Detect which cell encompasses the target text, then output its [x, y] center coordinate. 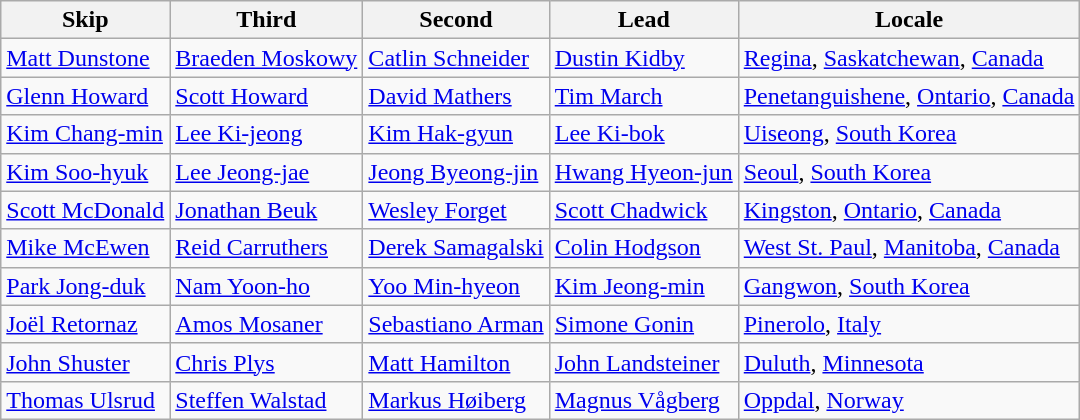
Second [456, 20]
Mike McEwen [86, 248]
Kingston, Ontario, Canada [909, 210]
John Landsteiner [644, 362]
Uiseong, South Korea [909, 134]
Skip [86, 20]
Kim Chang-min [86, 134]
Scott McDonald [86, 210]
Park Jong-duk [86, 286]
Braeden Moskowy [266, 58]
Jonathan Beuk [266, 210]
Catlin Schneider [456, 58]
Lee Ki-bok [644, 134]
Chris Plys [266, 362]
Gangwon, South Korea [909, 286]
Simone Gonin [644, 324]
Glenn Howard [86, 96]
Jeong Byeong-jin [456, 172]
Tim March [644, 96]
West St. Paul, Manitoba, Canada [909, 248]
Oppdal, Norway [909, 400]
Scott Chadwick [644, 210]
Nam Yoon-ho [266, 286]
Pinerolo, Italy [909, 324]
Seoul, South Korea [909, 172]
Hwang Hyeon-jun [644, 172]
Scott Howard [266, 96]
Thomas Ulsrud [86, 400]
Third [266, 20]
Kim Jeong-min [644, 286]
Lee Jeong-jae [266, 172]
Lee Ki-jeong [266, 134]
Markus Høiberg [456, 400]
Reid Carruthers [266, 248]
Dustin Kidby [644, 58]
John Shuster [86, 362]
Colin Hodgson [644, 248]
Kim Hak-gyun [456, 134]
Regina, Saskatchewan, Canada [909, 58]
Magnus Vågberg [644, 400]
Sebastiano Arman [456, 324]
Matt Dunstone [86, 58]
Penetanguishene, Ontario, Canada [909, 96]
Joël Retornaz [86, 324]
Locale [909, 20]
Steffen Walstad [266, 400]
Kim Soo-hyuk [86, 172]
Amos Mosaner [266, 324]
Wesley Forget [456, 210]
David Mathers [456, 96]
Derek Samagalski [456, 248]
Yoo Min-hyeon [456, 286]
Duluth, Minnesota [909, 362]
Matt Hamilton [456, 362]
Lead [644, 20]
